Find where the given text appears and provide that cell's center as [x, y] coordinate. 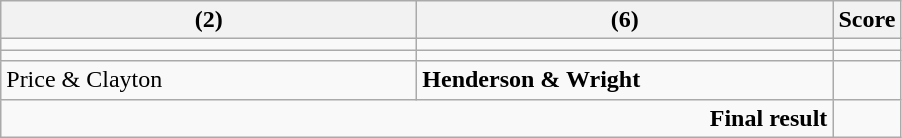
(2) [209, 20]
Price & Clayton [209, 80]
Score [867, 20]
(6) [625, 20]
Final result [417, 118]
Henderson & Wright [625, 80]
